Scan for the cell matching the given text and deliver its (X, Y) coordinate at center. 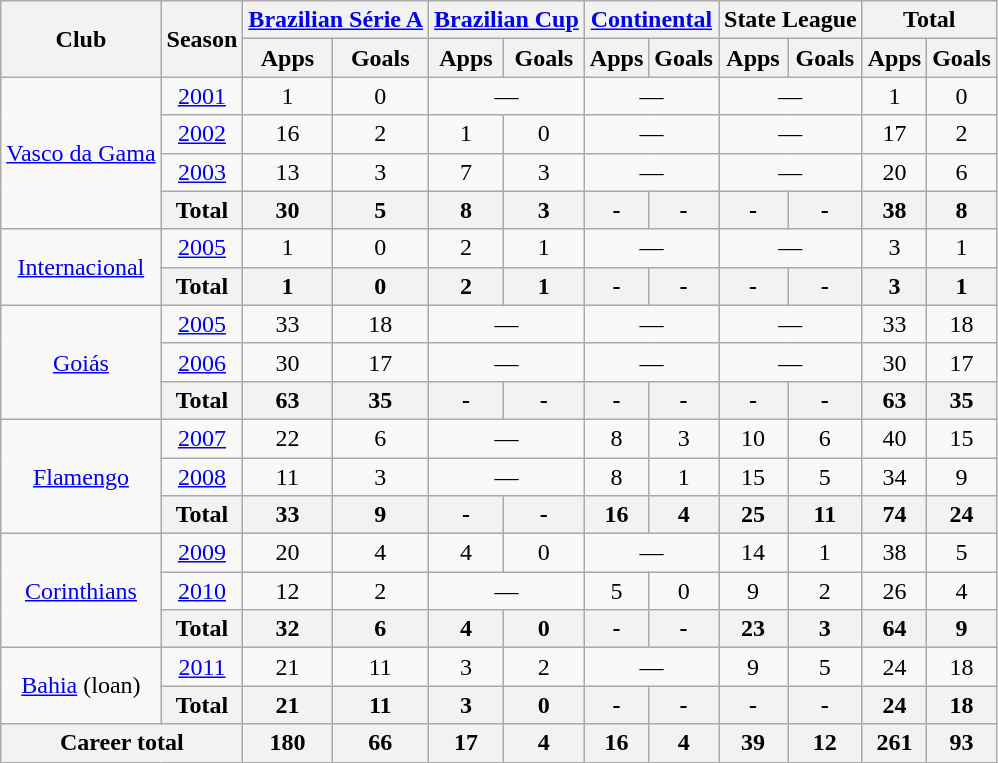
66 (380, 743)
2006 (202, 362)
93 (962, 743)
10 (752, 438)
2003 (202, 172)
64 (894, 629)
Flamengo (81, 476)
2010 (202, 591)
Bahia (loan) (81, 686)
Season (202, 39)
39 (752, 743)
40 (894, 438)
13 (288, 172)
2007 (202, 438)
25 (752, 515)
Goiás (81, 362)
State League (790, 20)
2008 (202, 477)
2009 (202, 553)
180 (288, 743)
Club (81, 39)
14 (752, 553)
7 (466, 172)
2011 (202, 667)
Vasco da Gama (81, 153)
Brazilian Cup (507, 20)
Continental (651, 20)
261 (894, 743)
74 (894, 515)
26 (894, 591)
22 (288, 438)
2001 (202, 96)
32 (288, 629)
Brazilian Série A (336, 20)
23 (752, 629)
34 (894, 477)
Career total (122, 743)
Corinthians (81, 591)
Internacional (81, 267)
2002 (202, 134)
